Return [X, Y] of the center of cell containing provided text 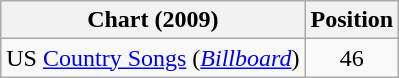
US Country Songs (Billboard) [153, 58]
Position [352, 20]
46 [352, 58]
Chart (2009) [153, 20]
